Scan for the cell matching the given text and deliver its [X, Y] coordinate at center. 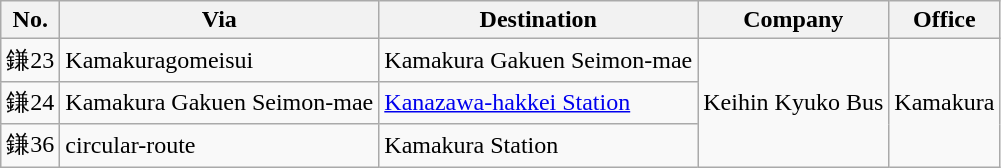
Via [220, 20]
Keihin Kyuko Bus [794, 103]
Kamakuragomeisui [220, 60]
Office [944, 20]
Destination [538, 20]
circular-route [220, 146]
Kanazawa-hakkei Station [538, 102]
No. [30, 20]
Kamakura [944, 103]
鎌36 [30, 146]
Company [794, 20]
鎌23 [30, 60]
Kamakura Station [538, 146]
鎌24 [30, 102]
